Locate the cell with the specified text and output its (X, Y) center coordinate. 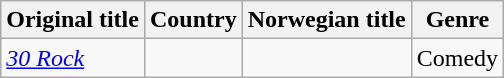
Norwegian title (326, 20)
30 Rock (73, 58)
Genre (457, 20)
Original title (73, 20)
Country (193, 20)
Comedy (457, 58)
